Output the [x, y] coordinate of the center of the cell containing the given text.  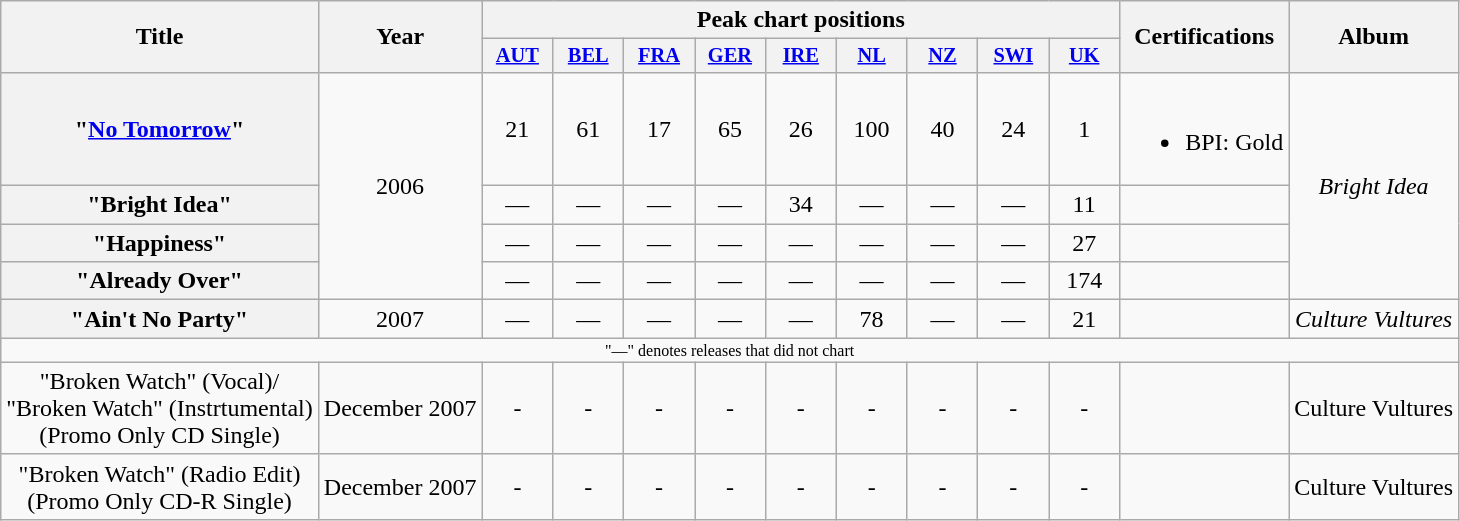
"Broken Watch" (Radio Edit)(Promo Only CD-R Single) [160, 486]
"Ain't No Party" [160, 319]
FRA [660, 56]
"Already Over" [160, 281]
2006 [400, 186]
"Happiness" [160, 243]
GER [730, 56]
11 [1084, 205]
174 [1084, 281]
2007 [400, 319]
Title [160, 37]
Album [1374, 37]
NZ [942, 56]
Bright Idea [1374, 186]
100 [872, 128]
UK [1084, 56]
26 [800, 128]
AUT [518, 56]
BPI: Gold [1204, 128]
"No Tomorrow" [160, 128]
17 [660, 128]
IRE [800, 56]
34 [800, 205]
BEL [588, 56]
27 [1084, 243]
40 [942, 128]
24 [1014, 128]
"Broken Watch" (Vocal)/"Broken Watch" (Instrtumental)(Promo Only CD Single) [160, 408]
"Bright Idea" [160, 205]
1 [1084, 128]
Certifications [1204, 37]
SWI [1014, 56]
NL [872, 56]
"—" denotes releases that did not chart [730, 350]
65 [730, 128]
78 [872, 319]
61 [588, 128]
Year [400, 37]
Peak chart positions [801, 20]
